Return [X, Y] of the center of cell containing provided text 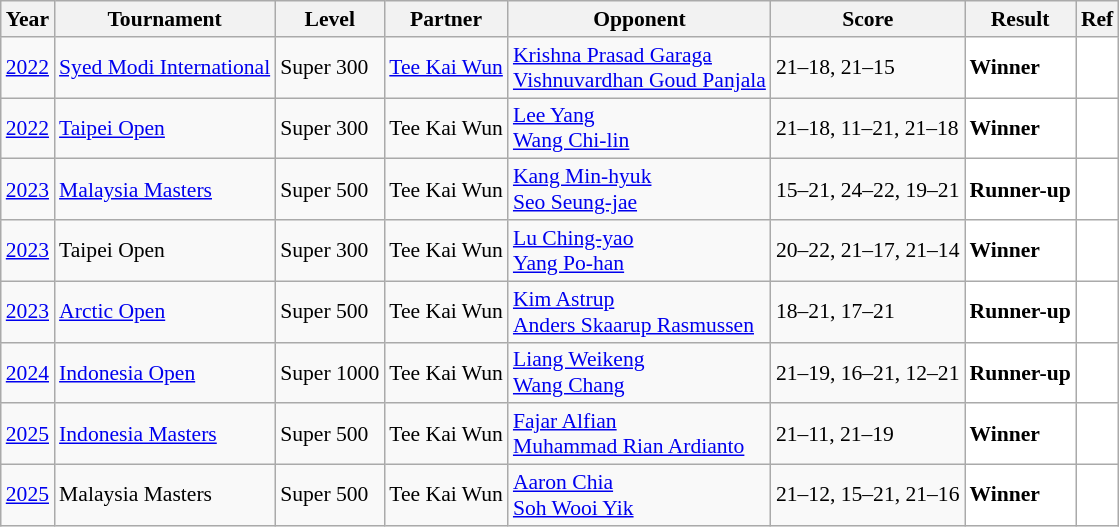
18–21, 17–21 [868, 312]
Score [868, 19]
20–22, 21–17, 21–14 [868, 250]
Tournament [164, 19]
21–19, 16–21, 12–21 [868, 372]
Liang Weikeng Wang Chang [640, 372]
Result [1020, 19]
Level [330, 19]
21–18, 21–15 [868, 68]
Indonesia Open [164, 372]
Super 1000 [330, 372]
Krishna Prasad Garaga Vishnuvardhan Goud Panjala [640, 68]
15–21, 24–22, 19–21 [868, 190]
21–12, 15–21, 21–16 [868, 496]
Lee Yang Wang Chi-lin [640, 128]
Indonesia Masters [164, 434]
2024 [28, 372]
Partner [446, 19]
Lu Ching-yao Yang Po-han [640, 250]
Ref [1097, 19]
21–11, 21–19 [868, 434]
Kang Min-hyuk Seo Seung-jae [640, 190]
Syed Modi International [164, 68]
Fajar Alfian Muhammad Rian Ardianto [640, 434]
Year [28, 19]
Arctic Open [164, 312]
Aaron Chia Soh Wooi Yik [640, 496]
21–18, 11–21, 21–18 [868, 128]
Opponent [640, 19]
Kim Astrup Anders Skaarup Rasmussen [640, 312]
